Scan for the cell matching the given text and deliver its (X, Y) coordinate at center. 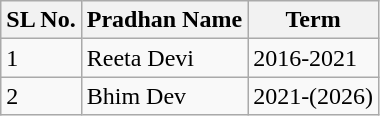
Pradhan Name (164, 20)
2 (41, 96)
Bhim Dev (164, 96)
Term (314, 20)
SL No. (41, 20)
Reeta Devi (164, 58)
1 (41, 58)
2021-(2026) (314, 96)
2016-2021 (314, 58)
